Output the (x, y) coordinate of the center of the cell containing the given text.  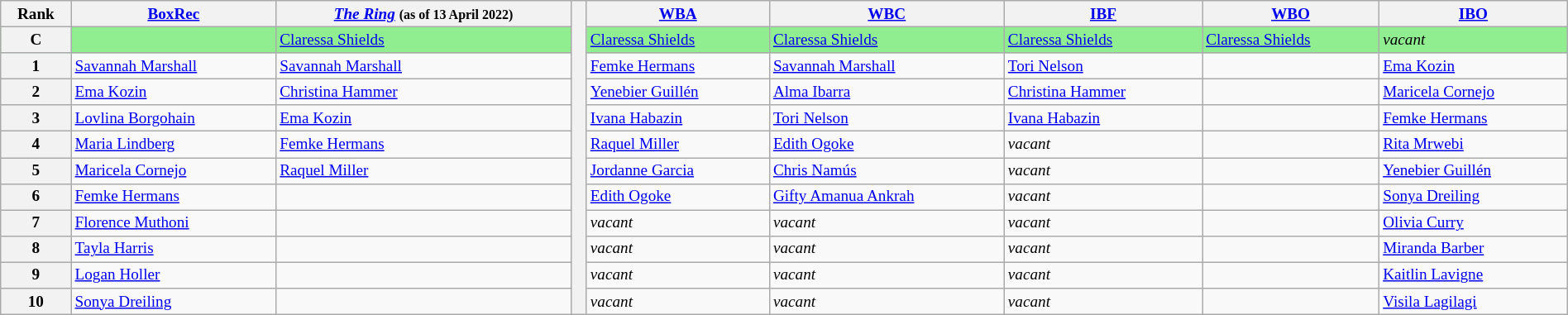
IBF (1103, 14)
5 (36, 170)
Jordanne Garcia (678, 170)
4 (36, 145)
Kaitlin Lavigne (1474, 275)
Gifty Amanua Ankrah (887, 197)
8 (36, 249)
Maria Lindberg (174, 145)
Visila Lagilagi (1474, 302)
Chris Namús (887, 170)
WBC (887, 14)
Florence Muthoni (174, 223)
10 (36, 302)
BoxRec (174, 14)
3 (36, 118)
WBO (1291, 14)
6 (36, 197)
1 (36, 66)
Alma Ibarra (887, 92)
9 (36, 275)
Miranda Barber (1474, 249)
Olivia Curry (1474, 223)
Lovlina Borgohain (174, 118)
IBO (1474, 14)
7 (36, 223)
Rita Mrwebi (1474, 145)
Logan Holler (174, 275)
C (36, 40)
The Ring (as of 13 April 2022) (423, 14)
2 (36, 92)
Rank (36, 14)
WBA (678, 14)
Tayla Harris (174, 249)
